Find where the given text appears and provide that cell's center as [x, y] coordinate. 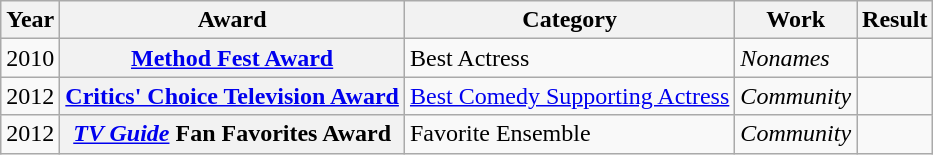
Best Comedy Supporting Actress [569, 96]
Category [569, 20]
Result [895, 20]
Best Actress [569, 58]
Favorite Ensemble [569, 134]
Nonames [796, 58]
Method Fest Award [232, 58]
Year [30, 20]
TV Guide Fan Favorites Award [232, 134]
Critics' Choice Television Award [232, 96]
Award [232, 20]
2010 [30, 58]
Work [796, 20]
